Scan for the cell matching the given text and deliver its [x, y] coordinate at center. 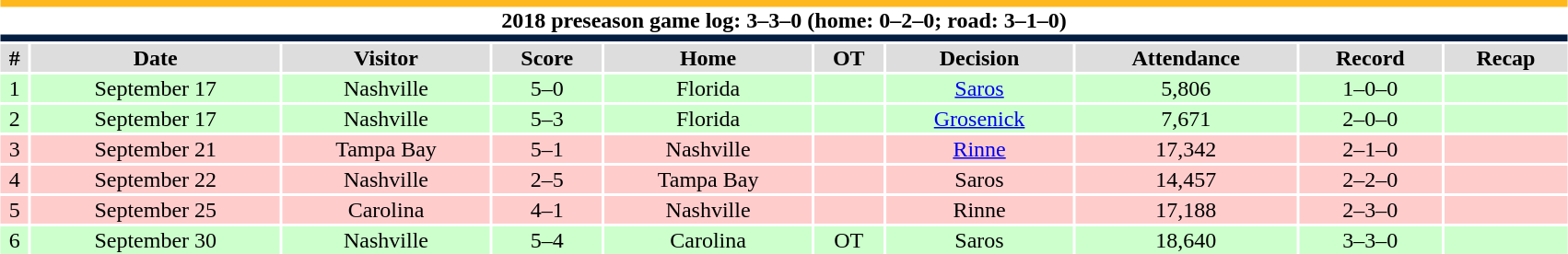
2–0–0 [1371, 119]
Visitor [386, 58]
4–1 [547, 210]
September 22 [156, 179]
Home [708, 58]
5 [15, 210]
2–2–0 [1371, 179]
5–4 [547, 240]
Attendance [1186, 58]
2 [15, 119]
September 21 [156, 149]
Decision [979, 58]
5,806 [1186, 88]
18,640 [1186, 240]
17,342 [1186, 149]
2–3–0 [1371, 210]
3 [15, 149]
1 [15, 88]
5–3 [547, 119]
1–0–0 [1371, 88]
2018 preseason game log: 3–3–0 (home: 0–2–0; road: 3–1–0) [784, 20]
September 30 [156, 240]
Record [1371, 58]
Date [156, 58]
Score [547, 58]
6 [15, 240]
# [15, 58]
Grosenick [979, 119]
5–1 [547, 149]
14,457 [1186, 179]
17,188 [1186, 210]
4 [15, 179]
2–5 [547, 179]
3–3–0 [1371, 240]
7,671 [1186, 119]
5–0 [547, 88]
Recap [1506, 58]
September 25 [156, 210]
2–1–0 [1371, 149]
